Provide the [x, y] coordinate of the cell's center where the given text is located.  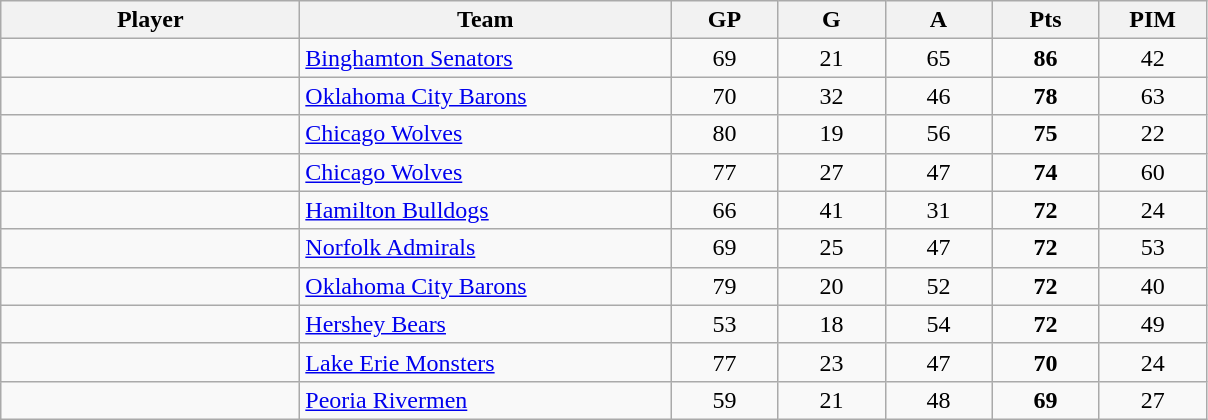
49 [1152, 324]
86 [1046, 58]
42 [1152, 58]
65 [938, 58]
80 [724, 134]
23 [832, 362]
78 [1046, 96]
46 [938, 96]
31 [938, 210]
Lake Erie Monsters [486, 362]
Binghamton Senators [486, 58]
Pts [1046, 20]
79 [724, 286]
54 [938, 324]
63 [1152, 96]
Hershey Bears [486, 324]
25 [832, 248]
60 [1152, 172]
Peoria Rivermen [486, 400]
20 [832, 286]
G [832, 20]
GP [724, 20]
66 [724, 210]
75 [1046, 134]
PIM [1152, 20]
59 [724, 400]
41 [832, 210]
40 [1152, 286]
19 [832, 134]
Norfolk Admirals [486, 248]
56 [938, 134]
Team [486, 20]
52 [938, 286]
Hamilton Bulldogs [486, 210]
74 [1046, 172]
18 [832, 324]
A [938, 20]
32 [832, 96]
22 [1152, 134]
48 [938, 400]
Player [150, 20]
